Determine the [x, y] coordinate at the center of the cell enclosing the given text.  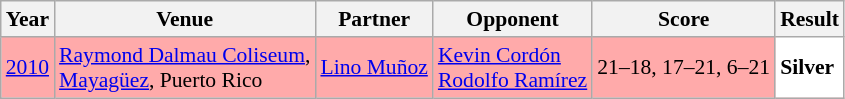
Score [684, 19]
Result [810, 19]
Silver [810, 68]
Raymond Dalmau Coliseum,Mayagüez, Puerto Rico [184, 68]
Partner [374, 19]
2010 [28, 68]
Year [28, 19]
Lino Muñoz [374, 68]
Venue [184, 19]
21–18, 17–21, 6–21 [684, 68]
Opponent [512, 19]
Kevin Cordón Rodolfo Ramírez [512, 68]
